Pinpoint the cell where the given text exists, returning its [X, Y] midpoint coordinate. 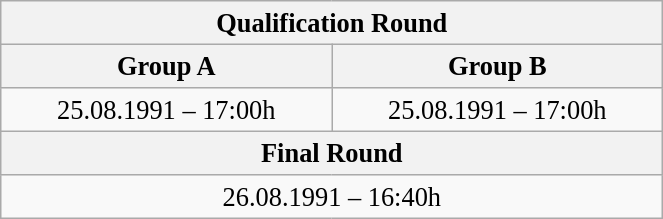
Group B [498, 66]
Group A [166, 66]
Final Round [332, 153]
26.08.1991 – 16:40h [332, 197]
Qualification Round [332, 22]
